Determine the (X, Y) coordinate at the center of the cell enclosing the given text.  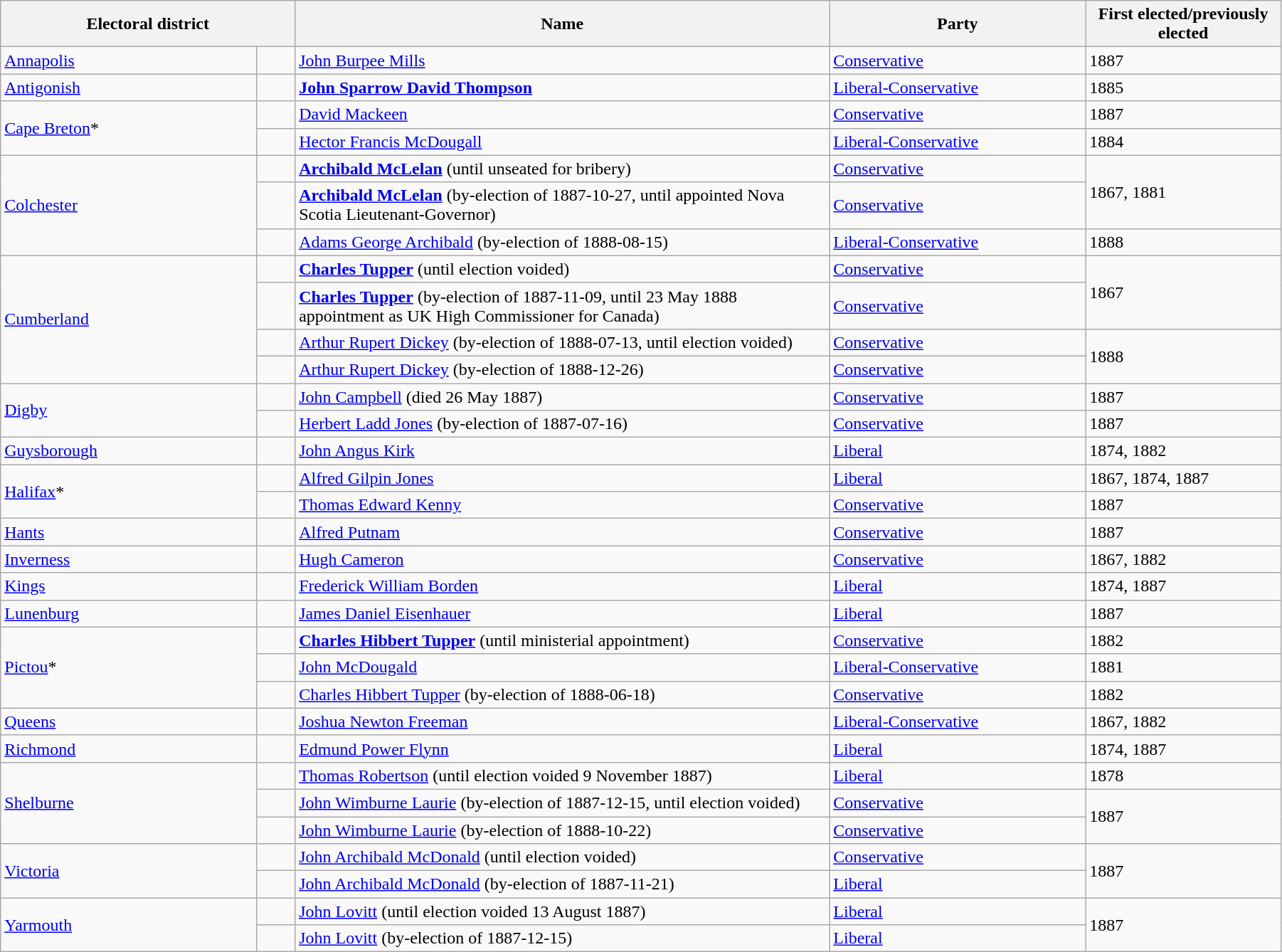
Joshua Newton Freeman (562, 721)
Guysborough (129, 451)
Queens (129, 721)
First elected/previously elected (1184, 24)
Shelburne (129, 803)
Inverness (129, 559)
Digby (129, 410)
Pictou* (129, 667)
Arthur Rupert Dickey (by-election of 1888-07-13, until election voided) (562, 342)
Arthur Rupert Dickey (by-election of 1888-12-26) (562, 369)
1885 (1184, 88)
Colchester (129, 205)
John Sparrow David Thompson (562, 88)
Charles Hibbert Tupper (by-election of 1888-06-18) (562, 694)
Kings (129, 586)
Annapolis (129, 60)
David Mackeen (562, 115)
Halifax* (129, 492)
Frederick William Borden (562, 586)
Hector Francis McDougall (562, 142)
Charles Hibbert Tupper (until ministerial appointment) (562, 640)
John Angus Kirk (562, 451)
John Lovitt (until election voided 13 August 1887) (562, 911)
Archibald McLelan (by-election of 1887-10-27, until appointed Nova Scotia Lieutenant-Governor) (562, 205)
Richmond (129, 749)
Thomas Robertson (until election voided 9 November 1887) (562, 776)
James Daniel Eisenhauer (562, 613)
1884 (1184, 142)
Herbert Ladd Jones (by-election of 1887-07-16) (562, 424)
Charles Tupper (until election voided) (562, 269)
Yarmouth (129, 925)
Electoral district (148, 24)
1878 (1184, 776)
Cumberland (129, 319)
John Burpee Mills (562, 60)
John Archibald McDonald (by-election of 1887-11-21) (562, 884)
John Wimburne Laurie (by-election of 1888-10-22) (562, 830)
1881 (1184, 667)
Edmund Power Flynn (562, 749)
1867, 1874, 1887 (1184, 478)
Archibald McLelan (until unseated for bribery) (562, 169)
1867 (1184, 292)
Hugh Cameron (562, 559)
Alfred Putnam (562, 532)
John Campbell (died 26 May 1887) (562, 396)
Victoria (129, 871)
1874, 1882 (1184, 451)
John McDougald (562, 667)
Adams George Archibald (by-election of 1888-08-15) (562, 242)
Alfred Gilpin Jones (562, 478)
Cape Breton* (129, 128)
1867, 1881 (1184, 192)
Name (562, 24)
John Archibald McDonald (until election voided) (562, 857)
Thomas Edward Kenny (562, 505)
Antigonish (129, 88)
Lunenburg (129, 613)
John Wimburne Laurie (by-election of 1887-12-15, until election voided) (562, 803)
Hants (129, 532)
Charles Tupper (by-election of 1887-11-09, until 23 May 1888 appointment as UK High Commissioner for Canada) (562, 306)
Party (958, 24)
John Lovitt (by-election of 1887-12-15) (562, 938)
